Identify which cell holds the provided text, then report its [x, y] central coordinate. 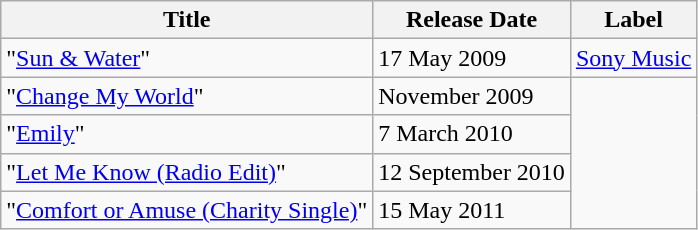
"Change My World" [187, 96]
"Emily" [187, 134]
Title [187, 20]
7 March 2010 [472, 134]
"Let Me Know (Radio Edit)" [187, 172]
"Comfort or Amuse (Charity Single)" [187, 210]
12 September 2010 [472, 172]
Label [633, 20]
"Sun & Water" [187, 58]
17 May 2009 [472, 58]
Sony Music [633, 58]
Release Date [472, 20]
15 May 2011 [472, 210]
November 2009 [472, 96]
